Return (x, y) of the center of cell containing provided text 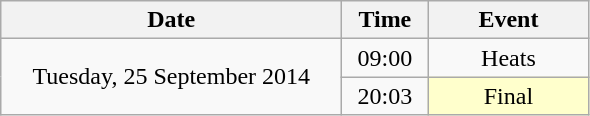
Tuesday, 25 September 2014 (172, 77)
Heats (508, 58)
Final (508, 96)
Event (508, 20)
Date (172, 20)
20:03 (385, 96)
09:00 (385, 58)
Time (385, 20)
